Output the [X, Y] coordinate of the center of the cell containing the given text.  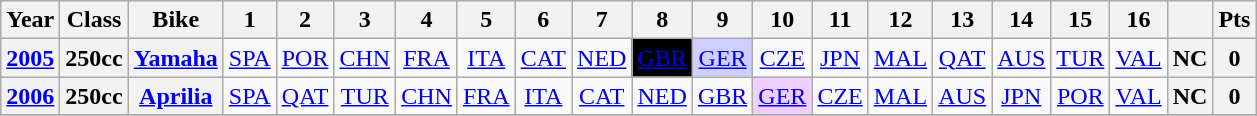
4 [427, 20]
16 [1138, 20]
13 [962, 20]
2 [305, 20]
11 [840, 20]
Class [94, 20]
Bike [176, 20]
Aprilia [176, 96]
9 [722, 20]
1 [250, 20]
Yamaha [176, 58]
6 [543, 20]
8 [662, 20]
Pts [1234, 20]
5 [486, 20]
15 [1080, 20]
12 [900, 20]
3 [365, 20]
10 [782, 20]
Year [30, 20]
2005 [30, 58]
7 [602, 20]
14 [1022, 20]
2006 [30, 96]
